Provide the (x, y) coordinate of the cell's center where the given text is located.  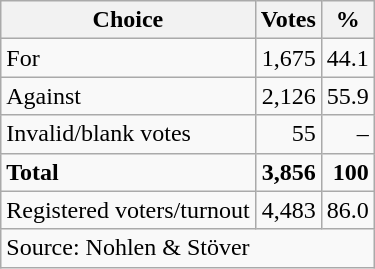
Choice (128, 20)
Against (128, 96)
Invalid/blank votes (128, 134)
Registered voters/turnout (128, 210)
44.1 (348, 58)
For (128, 58)
55.9 (348, 96)
4,483 (288, 210)
– (348, 134)
86.0 (348, 210)
2,126 (288, 96)
Total (128, 172)
Votes (288, 20)
55 (288, 134)
3,856 (288, 172)
Source: Nohlen & Stöver (188, 248)
1,675 (288, 58)
100 (348, 172)
% (348, 20)
